Return [x, y] of the center of cell containing provided text 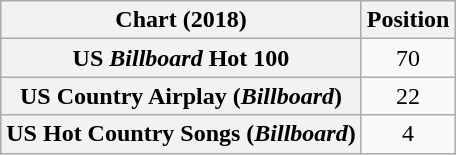
Position [408, 20]
70 [408, 58]
22 [408, 96]
4 [408, 134]
US Hot Country Songs (Billboard) [181, 134]
US Billboard Hot 100 [181, 58]
Chart (2018) [181, 20]
US Country Airplay (Billboard) [181, 96]
